From the cell containing the given text, extract its center point as [X, Y] coordinate. 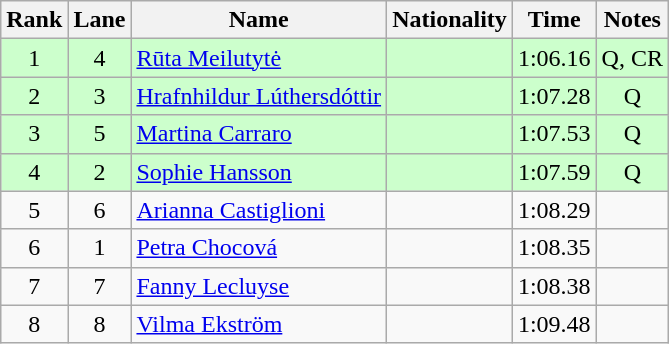
Lane [100, 20]
1:07.59 [554, 172]
Name [259, 20]
Rūta Meilutytė [259, 58]
1:08.29 [554, 210]
Martina Carraro [259, 134]
1:06.16 [554, 58]
Time [554, 20]
Notes [632, 20]
Sophie Hansson [259, 172]
Arianna Castiglioni [259, 210]
Rank [34, 20]
Petra Chocová [259, 248]
1:08.38 [554, 286]
Fanny Lecluyse [259, 286]
1:08.35 [554, 248]
1:07.53 [554, 134]
Hrafnhildur Lúthersdóttir [259, 96]
Vilma Ekström [259, 324]
Nationality [450, 20]
1:09.48 [554, 324]
Q, CR [632, 58]
1:07.28 [554, 96]
